Output the (X, Y) coordinate of the center of the cell containing the given text.  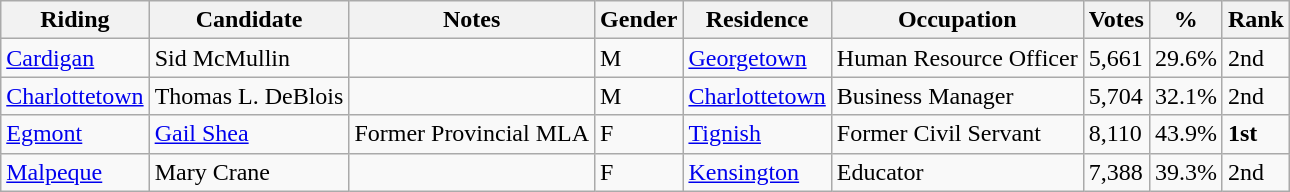
Educator (957, 172)
Cardigan (75, 58)
39.3% (1186, 172)
Tignish (757, 134)
Gender (639, 20)
Malpeque (75, 172)
43.9% (1186, 134)
Former Provincial MLA (472, 134)
Human Resource Officer (957, 58)
Georgetown (757, 58)
1st (1256, 134)
% (1186, 20)
Gail Shea (249, 134)
Occupation (957, 20)
29.6% (1186, 58)
Votes (1116, 20)
Mary Crane (249, 172)
Kensington (757, 172)
Business Manager (957, 96)
Egmont (75, 134)
Residence (757, 20)
Notes (472, 20)
Former Civil Servant (957, 134)
Sid McMullin (249, 58)
Thomas L. DeBlois (249, 96)
Riding (75, 20)
5,661 (1116, 58)
7,388 (1116, 172)
5,704 (1116, 96)
32.1% (1186, 96)
Rank (1256, 20)
8,110 (1116, 134)
Candidate (249, 20)
